Return the (x, y) coordinate for the center point of the cell that contains the specified text.  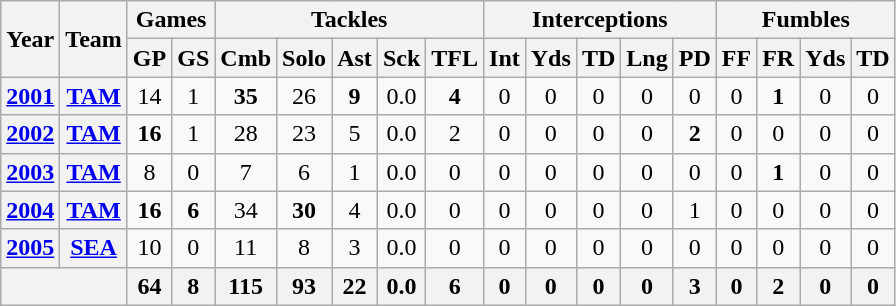
11 (246, 248)
PD (694, 58)
TFL (455, 58)
Cmb (246, 58)
Team (94, 39)
2004 (30, 210)
93 (304, 286)
Fumbles (806, 20)
34 (246, 210)
Solo (304, 58)
FF (736, 58)
23 (304, 134)
26 (304, 96)
Year (30, 39)
Interceptions (600, 20)
2005 (30, 248)
Lng (647, 58)
2003 (30, 172)
Tackles (350, 20)
115 (246, 286)
SEA (94, 248)
64 (149, 286)
30 (304, 210)
GP (149, 58)
Int (505, 58)
GS (194, 58)
5 (355, 134)
2001 (30, 96)
9 (355, 96)
10 (149, 248)
Games (170, 20)
28 (246, 134)
2002 (30, 134)
Ast (355, 58)
FR (778, 58)
Sck (401, 58)
22 (355, 286)
35 (246, 96)
14 (149, 96)
7 (246, 172)
